Pinpoint the cell where the given text exists, returning its [X, Y] midpoint coordinate. 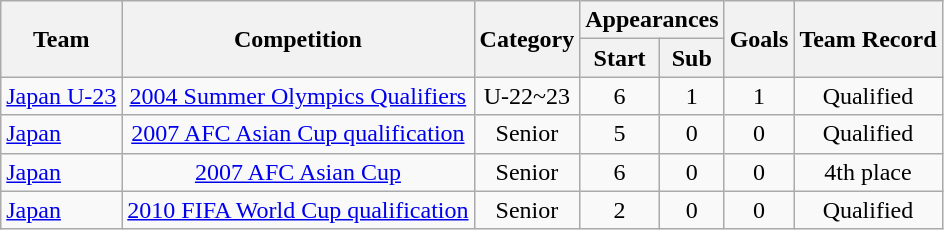
Japan U-23 [62, 96]
U-22~23 [527, 96]
Category [527, 39]
2 [620, 210]
Team [62, 39]
Goals [759, 39]
2010 FIFA World Cup qualification [298, 210]
Team Record [868, 39]
Start [620, 58]
4th place [868, 172]
2004 Summer Olympics Qualifiers [298, 96]
2007 AFC Asian Cup qualification [298, 134]
Sub [692, 58]
Competition [298, 39]
Appearances [652, 20]
5 [620, 134]
2007 AFC Asian Cup [298, 172]
